Extract the (x, y) coordinate from the center of the cell holding the provided text.  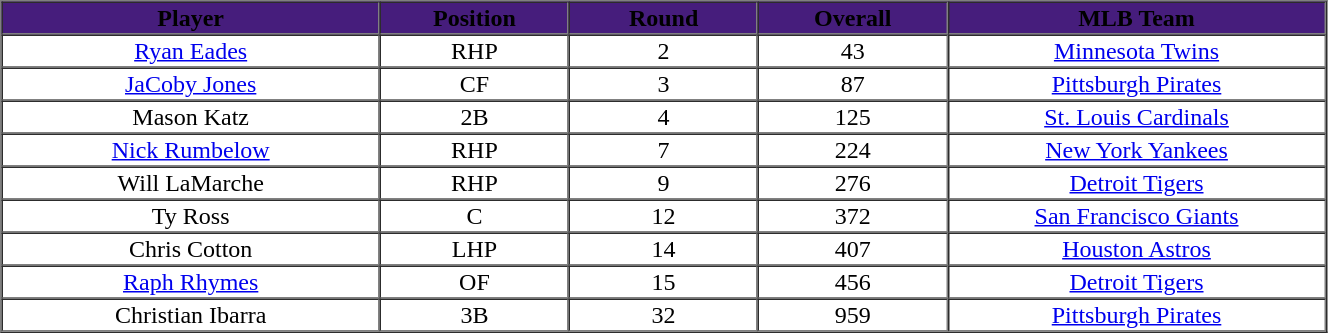
3 (664, 84)
Chris Cotton (191, 248)
2 (664, 50)
9 (664, 182)
2B (474, 116)
125 (852, 116)
St. Louis Cardinals (1136, 116)
14 (664, 248)
7 (664, 150)
CF (474, 84)
87 (852, 84)
43 (852, 50)
12 (664, 216)
Houston Astros (1136, 248)
276 (852, 182)
407 (852, 248)
Will LaMarche (191, 182)
Ryan Eades (191, 50)
New York Yankees (1136, 150)
C (474, 216)
LHP (474, 248)
15 (664, 282)
OF (474, 282)
Player (191, 18)
372 (852, 216)
32 (664, 314)
Ty Ross (191, 216)
San Francisco Giants (1136, 216)
Position (474, 18)
MLB Team (1136, 18)
Christian Ibarra (191, 314)
456 (852, 282)
Minnesota Twins (1136, 50)
Raph Rhymes (191, 282)
959 (852, 314)
Nick Rumbelow (191, 150)
Mason Katz (191, 116)
4 (664, 116)
3B (474, 314)
Overall (852, 18)
Round (664, 18)
JaCoby Jones (191, 84)
224 (852, 150)
